Locate the cell with the specified text and output its (x, y) center coordinate. 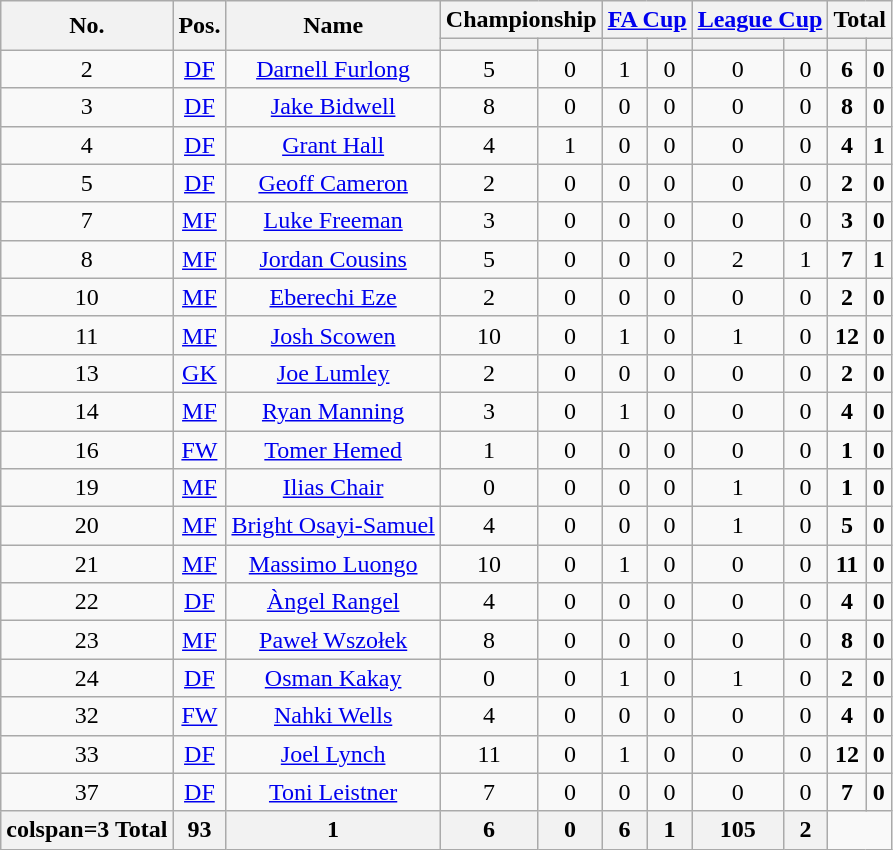
Bright Osayi-Samuel (333, 526)
Pos. (200, 26)
19 (87, 488)
Paweł Wszołek (333, 640)
colspan=3 Total (87, 830)
Àngel Rangel (333, 602)
37 (87, 792)
Darnell Furlong (333, 69)
League Cup (760, 20)
Ilias Chair (333, 488)
21 (87, 564)
Total (860, 20)
Name (333, 26)
Toni Leistner (333, 792)
GK (200, 373)
Osman Kakay (333, 678)
Jordan Cousins (333, 259)
93 (200, 830)
32 (87, 716)
20 (87, 526)
33 (87, 754)
23 (87, 640)
105 (738, 830)
Ryan Manning (333, 411)
Josh Scowen (333, 335)
22 (87, 602)
No. (87, 26)
Grant Hall (333, 145)
13 (87, 373)
Eberechi Eze (333, 297)
Championship (521, 20)
Massimo Luongo (333, 564)
Geoff Cameron (333, 183)
Tomer Hemed (333, 449)
14 (87, 411)
16 (87, 449)
FA Cup (647, 20)
24 (87, 678)
Jake Bidwell (333, 107)
Luke Freeman (333, 221)
Nahki Wells (333, 716)
Joe Lumley (333, 373)
Joel Lynch (333, 754)
